Identify which cell holds the provided text, then report its (X, Y) central coordinate. 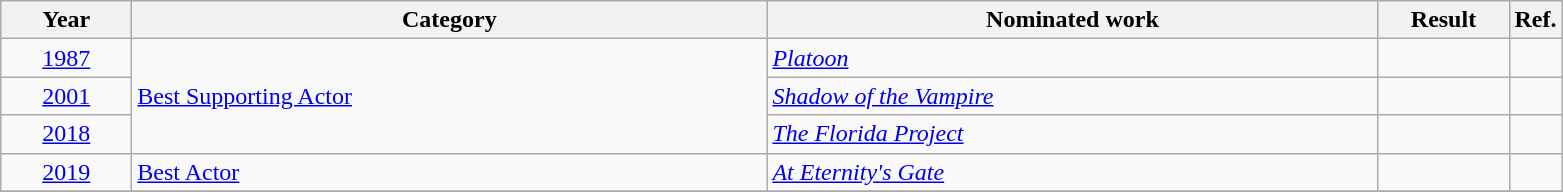
Platoon (1072, 58)
2018 (66, 134)
Result (1444, 20)
The Florida Project (1072, 134)
Ref. (1536, 20)
Category (450, 20)
Shadow of the Vampire (1072, 96)
Best Actor (450, 172)
At Eternity's Gate (1072, 172)
Nominated work (1072, 20)
1987 (66, 58)
2019 (66, 172)
2001 (66, 96)
Year (66, 20)
Best Supporting Actor (450, 96)
